From the cell containing the given text, extract its center point as [x, y] coordinate. 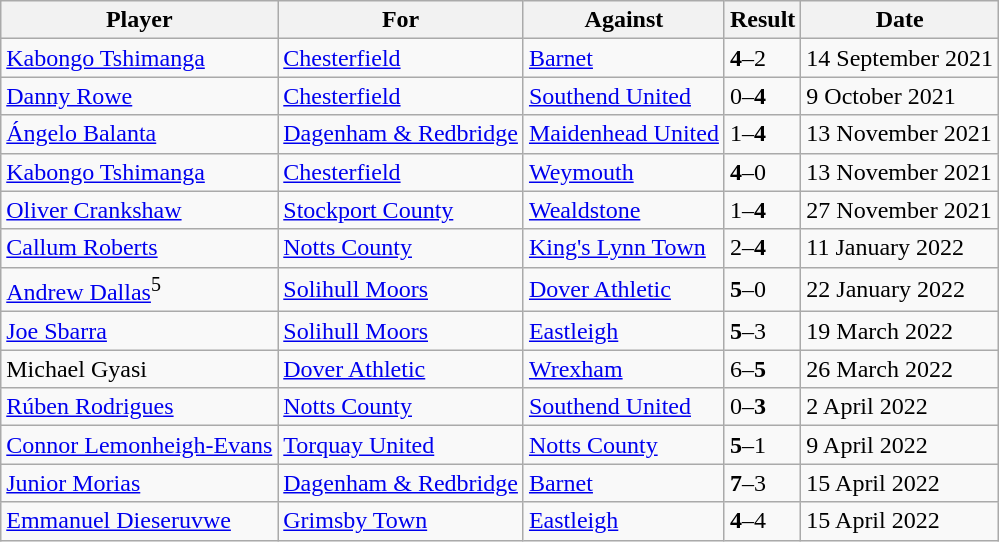
7–3 [762, 483]
2–4 [762, 248]
Danny Rowe [140, 96]
9 October 2021 [900, 96]
0–4 [762, 96]
Player [140, 20]
Rúben Rodrigues [140, 407]
27 November 2021 [900, 210]
Junior Morias [140, 483]
11 January 2022 [900, 248]
Callum Roberts [140, 248]
6–5 [762, 369]
Wrexham [624, 369]
Date [900, 20]
4–2 [762, 58]
Oliver Crankshaw [140, 210]
Ángelo Balanta [140, 134]
4–4 [762, 521]
Connor Lemonheigh-Evans [140, 445]
5–3 [762, 331]
26 March 2022 [900, 369]
Michael Gyasi [140, 369]
Emmanuel Dieseruvwe [140, 521]
Against [624, 20]
Maidenhead United [624, 134]
Torquay United [401, 445]
5–1 [762, 445]
22 January 2022 [900, 290]
19 March 2022 [900, 331]
9 April 2022 [900, 445]
4–0 [762, 172]
For [401, 20]
14 September 2021 [900, 58]
Result [762, 20]
5–0 [762, 290]
Andrew Dallas5 [140, 290]
Stockport County [401, 210]
2 April 2022 [900, 407]
Wealdstone [624, 210]
Joe Sbarra [140, 331]
Grimsby Town [401, 521]
0–3 [762, 407]
King's Lynn Town [624, 248]
Weymouth [624, 172]
